Scan for the cell matching the given text and deliver its (X, Y) coordinate at center. 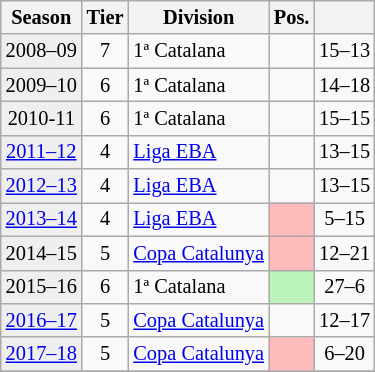
5–15 (344, 219)
2016–17 (42, 320)
Tier (106, 17)
Division (198, 17)
Pos. (292, 17)
2012–13 (42, 186)
27–6 (344, 287)
7 (106, 51)
2015–16 (42, 287)
15–15 (344, 118)
Season (42, 17)
2017–18 (42, 354)
12–21 (344, 253)
6–20 (344, 354)
2010-11 (42, 118)
2014–15 (42, 253)
2009–10 (42, 85)
14–18 (344, 85)
12–17 (344, 320)
2013–14 (42, 219)
2011–12 (42, 152)
2008–09 (42, 51)
15–13 (344, 51)
